Pinpoint the cell where the given text exists, returning its [x, y] midpoint coordinate. 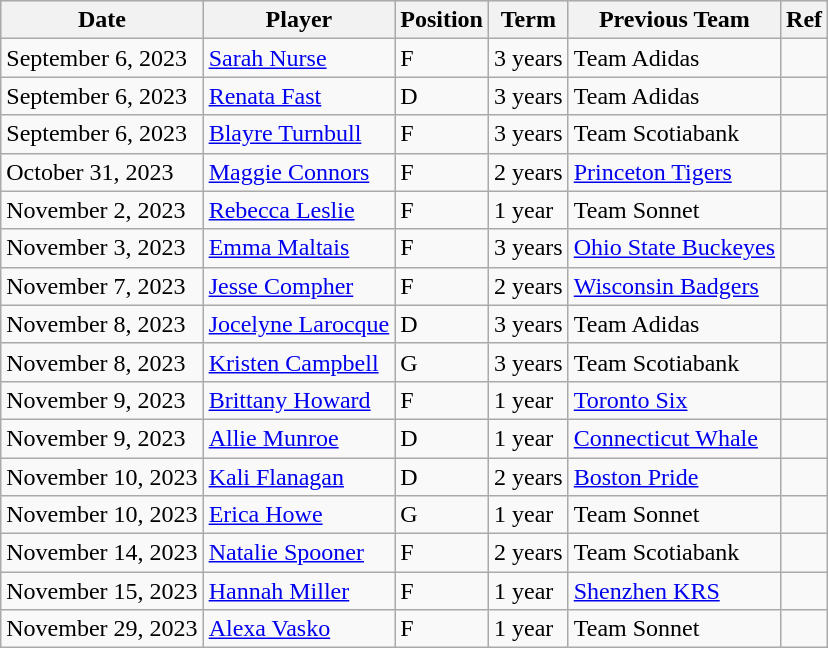
Jocelyne Larocque [299, 324]
Jesse Compher [299, 286]
Boston Pride [674, 477]
Sarah Nurse [299, 58]
Rebecca Leslie [299, 210]
Brittany Howard [299, 400]
Alexa Vasko [299, 629]
Maggie Connors [299, 172]
November 15, 2023 [102, 591]
Emma Maltais [299, 248]
Connecticut Whale [674, 438]
November 7, 2023 [102, 286]
October 31, 2023 [102, 172]
Previous Team [674, 20]
Ohio State Buckeyes [674, 248]
Allie Munroe [299, 438]
Wisconsin Badgers [674, 286]
Player [299, 20]
Erica Howe [299, 515]
November 3, 2023 [102, 248]
Hannah Miller [299, 591]
Date [102, 20]
Shenzhen KRS [674, 591]
Ref [804, 20]
Renata Fast [299, 96]
November 2, 2023 [102, 210]
Term [529, 20]
Princeton Tigers [674, 172]
Natalie Spooner [299, 553]
November 14, 2023 [102, 553]
Kali Flanagan [299, 477]
Kristen Campbell [299, 362]
Blayre Turnbull [299, 134]
November 29, 2023 [102, 629]
Toronto Six [674, 400]
Position [442, 20]
